Pinpoint the cell where the given text exists, returning its [x, y] midpoint coordinate. 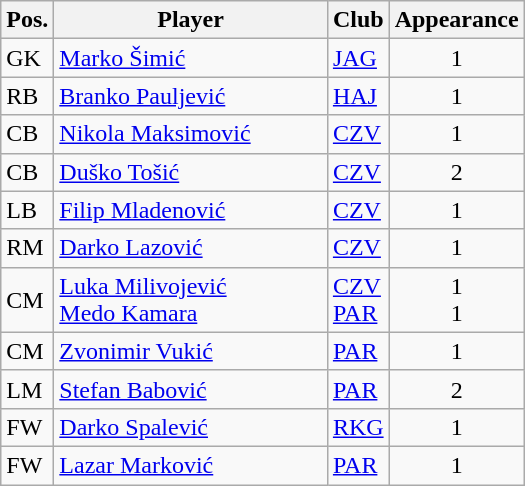
Club [358, 20]
Duško Tošić [191, 172]
Player [191, 20]
Lazar Marković [191, 465]
RKG [358, 427]
RB [28, 96]
JAG [358, 58]
Branko Pauljević [191, 96]
Appearance [456, 20]
LM [28, 389]
Stefan Babović [191, 389]
RM [28, 248]
Marko Šimić [191, 58]
Filip Mladenović [191, 210]
GK [28, 58]
CZVPAR [358, 300]
Nikola Maksimović [191, 134]
11 [456, 300]
Pos. [28, 20]
HAJ [358, 96]
Luka Milivojević Medo Kamara [191, 300]
Darko Spalević [191, 427]
Darko Lazović [191, 248]
LB [28, 210]
Zvonimir Vukić [191, 351]
